Locate the cell with the specified text and output its [X, Y] center coordinate. 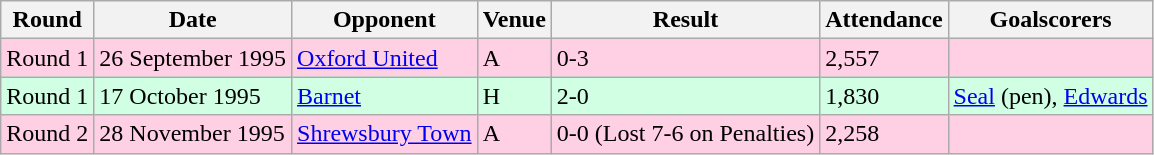
Goalscorers [1050, 20]
0-3 [685, 58]
2,557 [884, 58]
Shrewsbury Town [385, 134]
Result [685, 20]
Attendance [884, 20]
1,830 [884, 96]
2,258 [884, 134]
28 November 1995 [193, 134]
Oxford United [385, 58]
2-0 [685, 96]
Date [193, 20]
26 September 1995 [193, 58]
Venue [514, 20]
Barnet [385, 96]
Round [48, 20]
0-0 (Lost 7-6 on Penalties) [685, 134]
H [514, 96]
17 October 1995 [193, 96]
Round 2 [48, 134]
Seal (pen), Edwards [1050, 96]
Opponent [385, 20]
